From the cell containing the given text, extract its center point as [x, y] coordinate. 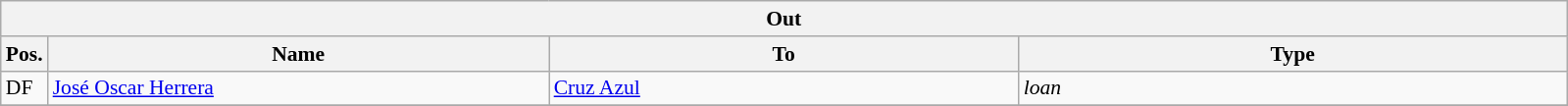
Cruz Azul [784, 88]
Out [784, 19]
loan [1292, 88]
DF [25, 88]
Name [298, 54]
Type [1292, 54]
José Oscar Herrera [298, 88]
Pos. [25, 54]
To [784, 54]
